For the text-containing cell, return its midpoint in [x, y] coordinate format. 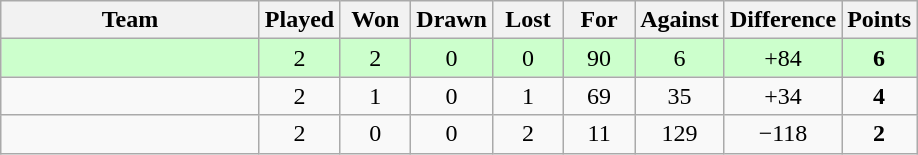
35 [680, 96]
Against [680, 20]
Won [376, 20]
+84 [782, 58]
+34 [782, 96]
For [600, 20]
Points [880, 20]
Team [130, 20]
Played [299, 20]
Difference [782, 20]
Lost [528, 20]
69 [600, 96]
129 [680, 134]
90 [600, 58]
−118 [782, 134]
Drawn [452, 20]
4 [880, 96]
11 [600, 134]
